Locate the cell with the specified text and output its [X, Y] center coordinate. 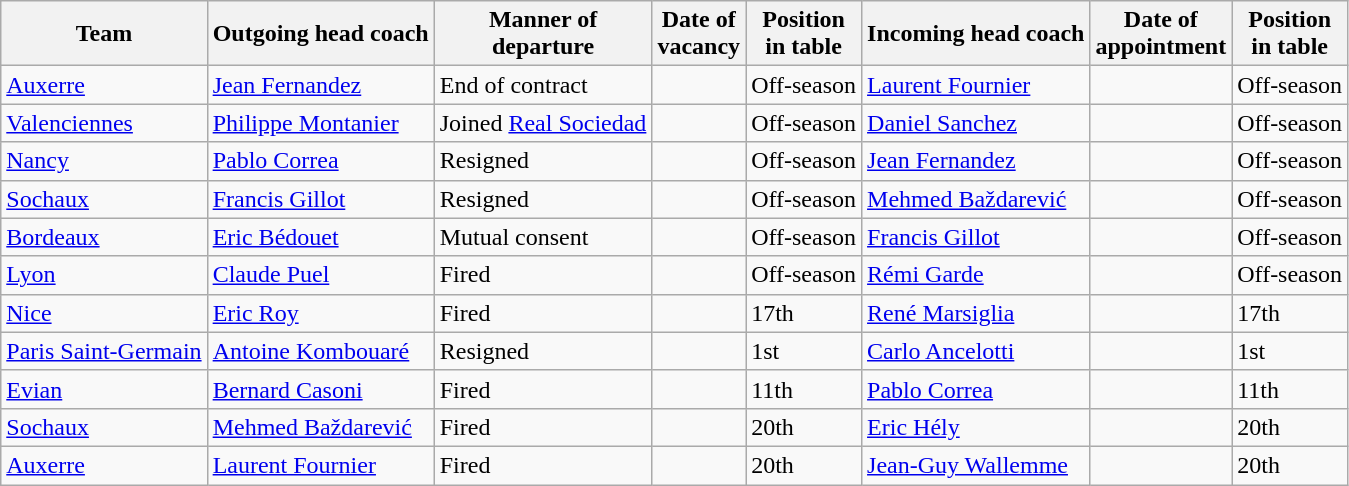
Rémi Garde [976, 275]
Outgoing head coach [320, 34]
René Marsiglia [976, 313]
Jean-Guy Wallemme [976, 465]
Eric Bédouet [320, 237]
Bernard Casoni [320, 389]
Mutual consent [543, 237]
Carlo Ancelotti [976, 351]
Joined Real Sociedad [543, 123]
Paris Saint-Germain [104, 351]
Date ofvacancy [699, 34]
Daniel Sanchez [976, 123]
Philippe Montanier [320, 123]
Nancy [104, 161]
Evian [104, 389]
Antoine Kombouaré [320, 351]
Nice [104, 313]
Eric Hély [976, 427]
Valenciennes [104, 123]
Claude Puel [320, 275]
Lyon [104, 275]
Incoming head coach [976, 34]
Team [104, 34]
Manner ofdeparture [543, 34]
Eric Roy [320, 313]
Date ofappointment [1161, 34]
Bordeaux [104, 237]
End of contract [543, 85]
